Locate the cell with the specified text and output its [x, y] center coordinate. 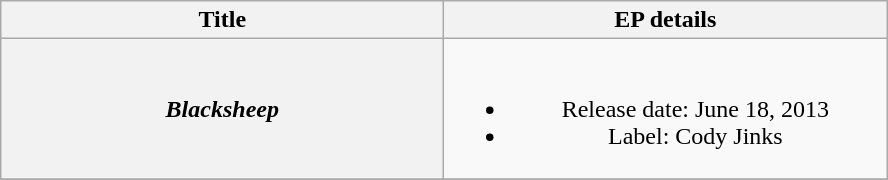
Release date: June 18, 2013Label: Cody Jinks [666, 109]
EP details [666, 20]
Blacksheep [222, 109]
Title [222, 20]
